Identify which cell holds the provided text, then report its [x, y] central coordinate. 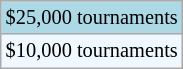
$25,000 tournaments [92, 17]
$10,000 tournaments [92, 51]
